Identify which cell holds the provided text, then report its [x, y] central coordinate. 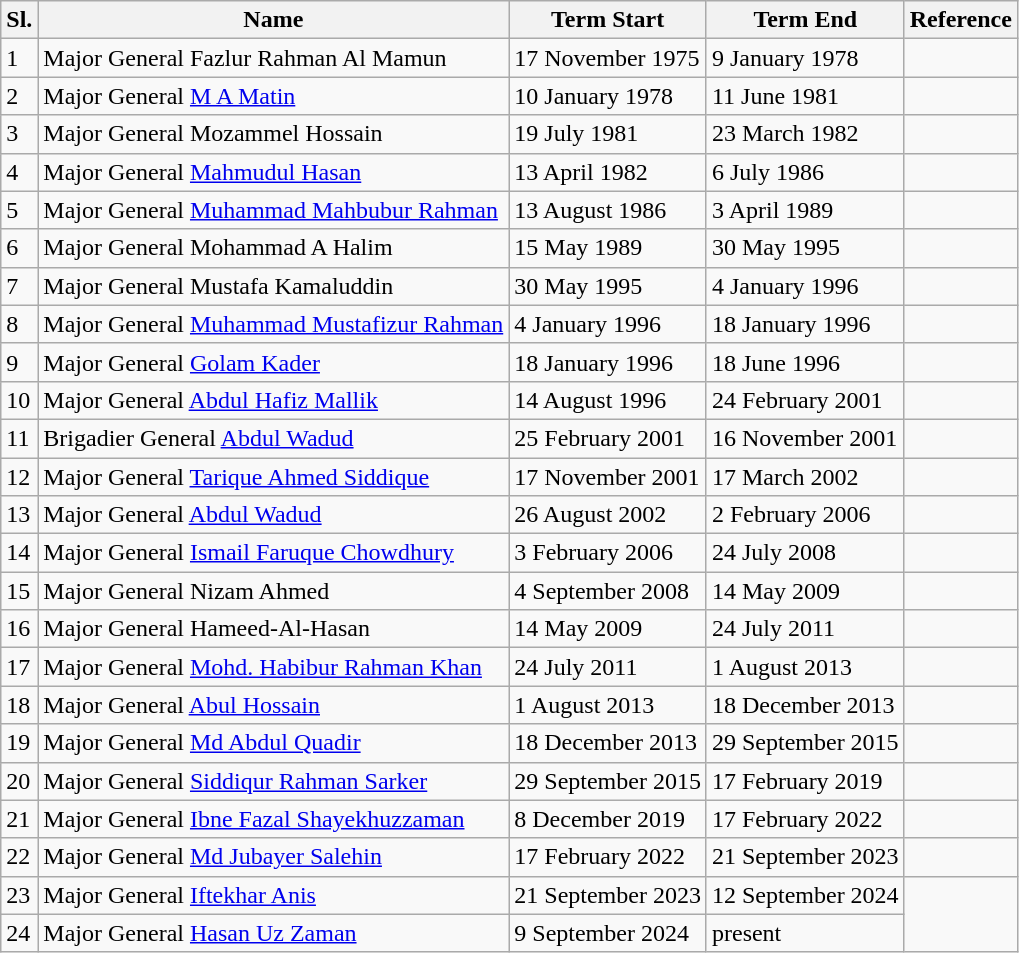
14 [20, 553]
Major General Nizam Ahmed [274, 591]
11 June 1981 [805, 96]
Major General Siddiqur Rahman Sarker [274, 781]
10 January 1978 [608, 96]
8 [20, 324]
3 [20, 134]
Major General Golam Kader [274, 362]
24 July 2008 [805, 553]
Major General Mustafa Kamaluddin [274, 286]
23 [20, 895]
Major General Abdul Wadud [274, 515]
9 January 1978 [805, 58]
Major General Mohammad A Halim [274, 248]
13 April 1982 [608, 172]
Major General Ismail Faruque Chowdhury [274, 553]
24 [20, 933]
5 [20, 210]
Major General Muhammad Mustafizur Rahman [274, 324]
Term End [805, 20]
18 [20, 705]
20 [20, 781]
12 [20, 477]
23 March 1982 [805, 134]
3 April 1989 [805, 210]
17 February 2019 [805, 781]
16 [20, 629]
17 [20, 667]
Major General Mahmudul Hasan [274, 172]
Major General Muhammad Mahbubur Rahman [274, 210]
4 [20, 172]
Major General Tarique Ahmed Siddique [274, 477]
Major General M A Matin [274, 96]
Major General Abdul Hafiz Mallik [274, 400]
Sl. [20, 20]
17 March 2002 [805, 477]
Reference [960, 20]
present [805, 933]
Major General Fazlur Rahman Al Mamun [274, 58]
Major General Iftekhar Anis [274, 895]
13 August 1986 [608, 210]
9 [20, 362]
26 August 2002 [608, 515]
Name [274, 20]
18 June 1996 [805, 362]
14 August 1996 [608, 400]
10 [20, 400]
6 [20, 248]
1 [20, 58]
4 September 2008 [608, 591]
Major General Abul Hossain [274, 705]
Major General Md Abdul Quadir [274, 743]
16 November 2001 [805, 438]
Term Start [608, 20]
Major General Md Jubayer Salehin [274, 857]
8 December 2019 [608, 819]
15 May 1989 [608, 248]
24 February 2001 [805, 400]
19 [20, 743]
11 [20, 438]
21 [20, 819]
17 November 1975 [608, 58]
Major General Ibne Fazal Shayekhuzzaman [274, 819]
Major General Mohd. Habibur Rahman Khan [274, 667]
17 November 2001 [608, 477]
Major General Hameed-Al-Hasan [274, 629]
Major General Mozammel Hossain [274, 134]
2 February 2006 [805, 515]
19 July 1981 [608, 134]
6 July 1986 [805, 172]
Brigadier General Abdul Wadud [274, 438]
15 [20, 591]
13 [20, 515]
2 [20, 96]
Major General Hasan Uz Zaman [274, 933]
9 September 2024 [608, 933]
3 February 2006 [608, 553]
7 [20, 286]
22 [20, 857]
12 September 2024 [805, 895]
25 February 2001 [608, 438]
